Detect which cell encompasses the target text, then output its (X, Y) center coordinate. 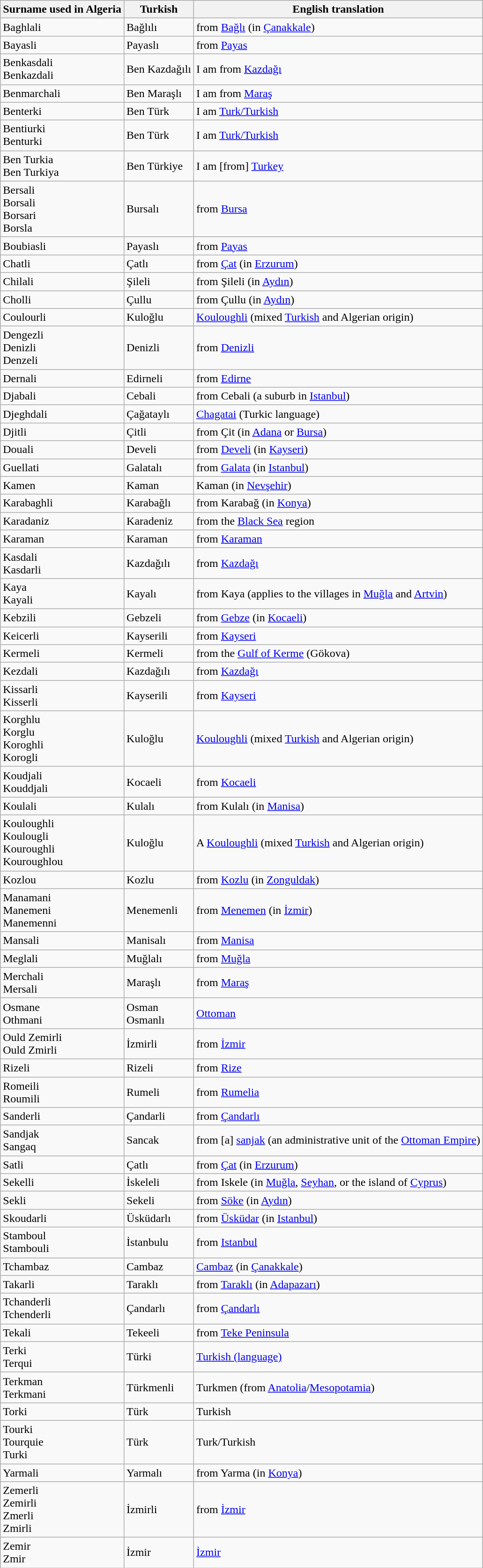
Çağataylı (159, 414)
Çullu (159, 300)
Karadeniz (159, 521)
Merchali Mersali (62, 983)
Üsküdarlı (159, 1218)
Ben Kazdağılı (159, 69)
Develi (159, 450)
Bersali Borsali Borsari Borsla (62, 209)
Djitli (62, 432)
English translation (338, 9)
Çitli (159, 432)
Torki (62, 1411)
Terki Terqui (62, 1357)
from Bursa (338, 209)
from Galata (in Istanbul) (338, 467)
from Muğla (338, 958)
from Menemen (in İzmir) (338, 910)
Osmane Othmani (62, 1013)
from Iskele (in Muğla, Seyhan, or the island of Cyprus) (338, 1183)
Çandarlı (159, 1308)
Sekelli (62, 1183)
Cambaz (in Çanakkale) (338, 1266)
from Teke Peninsula (338, 1333)
Ben Türkiye (159, 166)
Surname used in Algeria (62, 9)
Meglali (62, 958)
I am from Maraş (338, 93)
Turk/Turkish (338, 1442)
Bursalı (159, 209)
Keicerli (62, 635)
from the Black Sea region (338, 521)
Cebali (159, 396)
Sanderli (62, 1116)
Zemir Zmir (62, 1553)
from Cebali (a suburb in Istanbul) (338, 396)
Ould Zemirli Ould Zmirli (62, 1044)
Taraklı (159, 1284)
Edirneli (159, 378)
Tekali (62, 1333)
Türkmenli (159, 1387)
from Develi (in Kayseri) (338, 450)
İstanbulu (159, 1243)
from Karabağ (in Konya) (338, 503)
Stamboul Stambouli (62, 1243)
Ottoman (338, 1013)
from Bağlı (in Çanakkale) (338, 27)
Osman Osmanlı (159, 1013)
A Kouloughli (mixed Turkish and Algerian origin) (338, 843)
Mansali (62, 941)
Zemerli Zemirli Zmerli Zmirli (62, 1510)
Dernali (62, 378)
Kasdali Kasdarli (62, 563)
Galatalı (159, 467)
Karabaghli (62, 503)
Boubiasli (62, 246)
Chatli (62, 264)
Korghlu Korglu Koroghli Korogli (62, 739)
Benkasdali Benkazdali (62, 69)
from [a] sanjak (an administrative unit of the Ottoman Empire) (338, 1140)
Satli (62, 1165)
from Şileli (in Aydın) (338, 281)
from Maraş (338, 983)
Kaman (159, 485)
Takarli (62, 1284)
Douali (62, 450)
Türki (159, 1357)
Benterki (62, 111)
from Taraklı (in Adapazarı) (338, 1284)
Bentiurki Benturki (62, 135)
from Kocaeli (338, 782)
from Kulalı (in Manisa) (338, 806)
Koulali (62, 806)
from Karaman (338, 539)
from Edirne (338, 378)
from Denizli (338, 348)
Rumeli (159, 1092)
from the Gulf of Kerme (Gökova) (338, 654)
Kezdali (62, 671)
Maraşlı (159, 983)
Menemenli (159, 910)
Dengezli Denizli Denzeli (62, 348)
Tourki Tourquie Turki (62, 1442)
Ben Maraşlı (159, 93)
Kebzili (62, 618)
Koudjali Kouddjali (62, 782)
Guellati (62, 467)
Kayalı (159, 594)
Muğlalı (159, 958)
Ben Turkia Ben Turkiya (62, 166)
Kaya Kayali (62, 594)
Sekli (62, 1200)
Manamani Manemeni Manemenni (62, 910)
Kulalı (159, 806)
from Gebze (in Kocaeli) (338, 618)
Bayasli (62, 45)
Çandarli (159, 1116)
from Yarma (in Konya) (338, 1473)
Kocaeli (159, 782)
from Kozlu (in Zonguldak) (338, 880)
Skoudarli (62, 1218)
Terkman Terkmani (62, 1387)
from Üsküdar (in Istanbul) (338, 1218)
Manisalı (159, 941)
from Rumelia (338, 1092)
Chilali (62, 281)
Chagatai (Turkic language) (338, 414)
Kozlou (62, 880)
Karabağlı (159, 503)
from Rize (338, 1068)
Sancak (159, 1140)
Sandjak Sangaq (62, 1140)
I am [from] Turkey (338, 166)
Kamen (62, 485)
Coulourli (62, 317)
Şileli (159, 281)
Djeghdali (62, 414)
Romeili Roumili (62, 1092)
Turkmen (from Anatolia/Mesopotamia) (338, 1387)
Sekeli (159, 1200)
Bağlılı (159, 27)
from Çit (in Adana or Bursa) (338, 432)
Djabali (62, 396)
Kaman (in Nevşehir) (338, 485)
Tekeeli (159, 1333)
Yarmali (62, 1473)
Denizli (159, 348)
Gebzeli (159, 618)
Yarmalı (159, 1473)
İskeleli (159, 1183)
from Kaya (applies to the villages in Muğla and Artvin) (338, 594)
Karadaniz (62, 521)
Turkish (language) (338, 1357)
from Manisa (338, 941)
Kozlu (159, 880)
Kissarli Kisserli (62, 696)
Cholli (62, 300)
Baghlali (62, 27)
from Istanbul (338, 1243)
I am from Kazdağı (338, 69)
from Söke (in Aydın) (338, 1200)
Tchambaz (62, 1266)
Tchanderli Tchenderli (62, 1308)
from Çullu (in Aydın) (338, 300)
Cambaz (159, 1266)
Kouloughli Koulougli Kouroughli Kouroughlou (62, 843)
Benmarchali (62, 93)
